Capture the cell that displays the provided text and extract its [x, y] central coordinate. 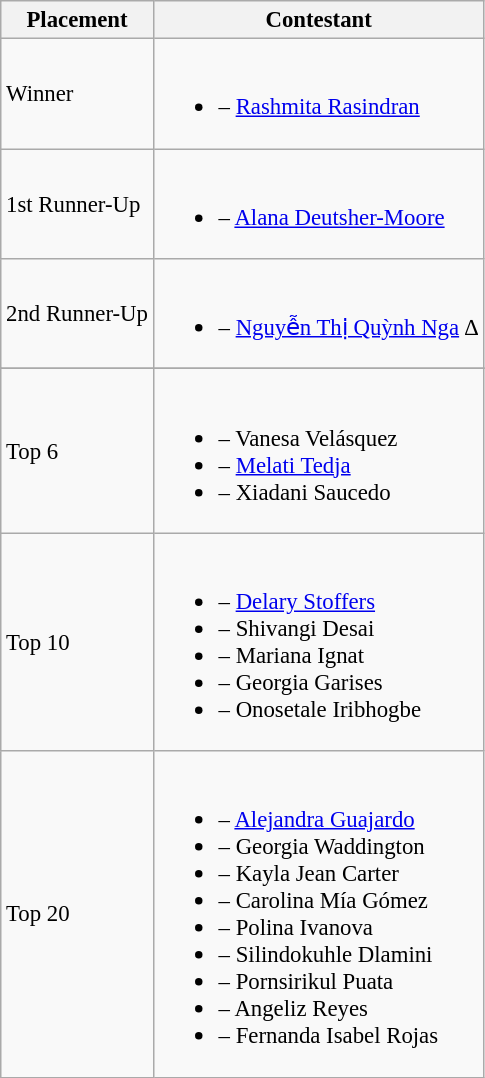
Placement [78, 20]
Top 20 [78, 914]
– Rashmita Rasindran [318, 94]
2nd Runner-Up [78, 314]
– Vanesa Velásquez – Melati Tedja – Xiadani Saucedo [318, 451]
Winner [78, 94]
Contestant [318, 20]
Top 6 [78, 451]
1st Runner-Up [78, 204]
– Alana Deutsher-Moore [318, 204]
– Nguyễn Thị Quỳnh Nga ∆ [318, 314]
– Delary Stoffers – Shivangi Desai – Mariana Ignat – Georgia Garises – Onosetale Iribhogbe [318, 642]
Top 10 [78, 642]
